Extract the (x, y) coordinate from the center of the cell holding the provided text.  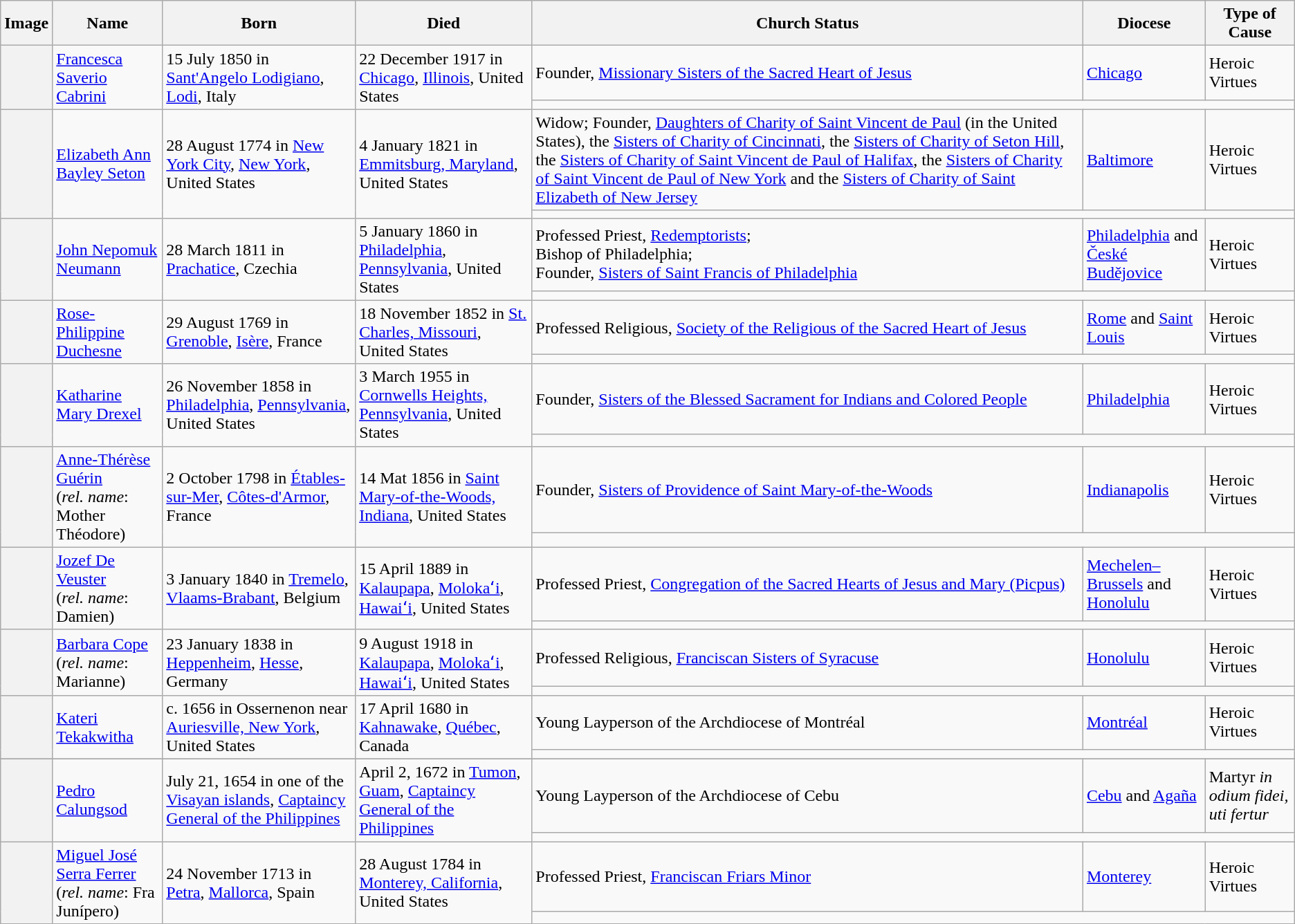
26 November 1858 in Philadelphia, Pennsylvania, United States (259, 405)
Born (259, 24)
Professed Priest, Congregation of the Sacred Hearts of Jesus and Mary (Picpus) (808, 584)
Diocese (1144, 24)
Rose-Philippine Duchesne (108, 332)
Professed Priest, Franciscan Friars Minor (808, 876)
Baltimore (1144, 160)
15 April 1889 in Kalaupapa, Molokaʻi, Hawaiʻi, United States (444, 588)
Kateri Tekakwitha (108, 727)
Honolulu (1144, 657)
Chicago (1144, 73)
Church Status (808, 24)
4 January 1821 in Emmitsburg, Maryland, United States (444, 163)
Rome and Saint Louis (1144, 328)
24 November 1713 in Petra, Mallorca, Spain (259, 883)
April 2, 1672 in Tumon, Guam, Captaincy General of the Philippines (444, 800)
Pedro Calungsod (108, 800)
Philadelphia and České Budějovice (1144, 255)
c. 1656 in Ossernenon near Auriesville, New York, United States (259, 727)
Professed Religious, Society of the Religious of the Sacred Heart of Jesus (808, 328)
John Nepomuk Neumann (108, 259)
Philadelphia (1144, 399)
Young Layperson of the Archdiocese of Montréal (808, 722)
3 March 1955 in Cornwells Heights, Pennsylvania, United States (444, 405)
Miguel José Serra Ferrer (rel. name: Fra Junípero) (108, 883)
Anne-Thérèse Guérin (rel. name: Mother Théodore) (108, 497)
Image (26, 24)
17 April 1680 in Kahnawake, Québec, Canada (444, 727)
Name (108, 24)
Cebu and Agaña (1144, 795)
Katharine Mary Drexel (108, 405)
28 August 1784 in Monterey, California, United States (444, 883)
18 November 1852 in St. Charles, Missouri, United States (444, 332)
Montréal (1144, 722)
15 July 1850 in Sant'Angelo Lodigiano, Lodi, Italy (259, 77)
Jozef De Veuster (rel. name: Damien) (108, 588)
22 December 1917 in Chicago, Illinois, United States (444, 77)
Barbara Cope (rel. name: Marianne) (108, 663)
23 January 1838 in Heppenheim, Hesse, Germany (259, 663)
28 August 1774 in New York City, New York, United States (259, 163)
Professed Religious, Franciscan Sisters of Syracuse (808, 657)
Martyr in odium fidei, uti fertur (1249, 795)
2 October 1798 in Étables-sur-Mer, Côtes-d'Armor, France (259, 497)
Elizabeth Ann Bayley Seton (108, 163)
Monterey (1144, 876)
Mechelen–Brussels and Honolulu (1144, 584)
Professed Priest, Redemptorists; Bishop of Philadelphia; Founder, Sisters of Saint Francis of Philadelphia (808, 255)
Founder, Sisters of Providence of Saint Mary-of-the-Woods (808, 490)
Founder, Missionary Sisters of the Sacred Heart of Jesus (808, 73)
Young Layperson of the Archdiocese of Cebu (808, 795)
5 January 1860 in Philadelphia, Pennsylvania, United States (444, 259)
14 Mat 1856 in Saint Mary-of-the-Woods, Indiana, United States (444, 497)
3 January 1840 in Tremelo, Vlaams-Brabant, Belgium (259, 588)
Indianapolis (1144, 490)
July 21, 1654 in one of the Visayan islands, Captaincy General of the Philippines (259, 800)
Type of Cause (1249, 24)
Died (444, 24)
29 August 1769 in Grenoble, Isère, France (259, 332)
Francesca Saverio Cabrini (108, 77)
9 August 1918 in Kalaupapa, Molokaʻi, Hawaiʻi, United States (444, 663)
28 March 1811 in Prachatice, Czechia (259, 259)
Founder, Sisters of the Blessed Sacrament for Indians and Colored People (808, 399)
